From the cell containing the given text, extract its center point as [X, Y] coordinate. 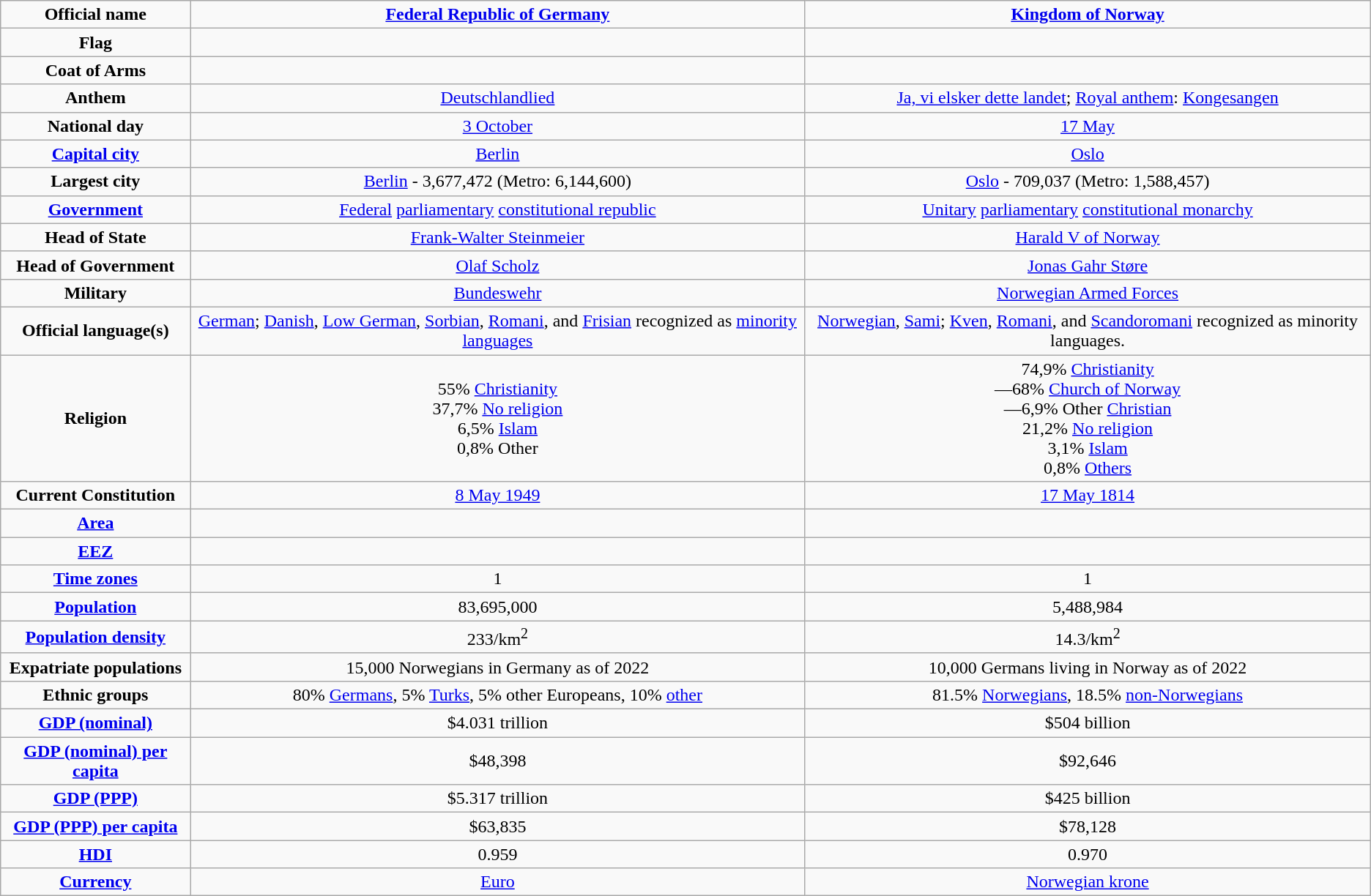
$48,398 [498, 761]
Jonas Gahr Støre [1088, 265]
80% Germans, 5% Turks, 5% other Europeans, 10% other [498, 695]
$63,835 [498, 826]
Berlin - 3,677,472 (Metro: 6,144,600) [498, 182]
$92,646 [1088, 761]
Population density [95, 637]
Federal parliamentary constitutional republic [498, 209]
German; Danish, Low German, Sorbian, Romani, and Frisian recognized as minority languages [498, 331]
Religion [95, 417]
Capital city [95, 154]
Deutschlandlied [498, 98]
Norwegian Armed Forces [1088, 293]
Ethnic groups [95, 695]
Bundeswehr [498, 293]
15,000 Norwegians in Germany as of 2022 [498, 667]
81.5% Norwegians, 18.5% non-Norwegians [1088, 695]
$425 billion [1088, 799]
Official language(s) [95, 331]
Norwegian, Sami; Kven, Romani, and Scandoromani recognized as minority languages. [1088, 331]
National day [95, 126]
Unitary parliamentary constitutional monarchy [1088, 209]
Federal Republic of Germany [498, 15]
14.3/km2 [1088, 637]
GDP (nominal) per capita [95, 761]
Harald V of Norway [1088, 237]
10,000 Germans living in Norway as of 2022 [1088, 667]
GDP (nominal) [95, 723]
Government [95, 209]
17 May [1088, 126]
83,695,000 [498, 607]
8 May 1949 [498, 496]
Population [95, 607]
Oslo - 709,037 (Metro: 1,588,457) [1088, 182]
Expatriate populations [95, 667]
Time zones [95, 579]
Coat of Arms [95, 70]
$504 billion [1088, 723]
55% Christianity37,7% No religion6,5% Islam0,8% Other [498, 417]
Norwegian krone [1088, 882]
74,9% Christianity—68% Church of Norway—6,9% Other Christian21,2% No religion3,1% Islam0,8% Others [1088, 417]
Military [95, 293]
Currency [95, 882]
Anthem [95, 98]
5,488,984 [1088, 607]
Frank-Walter Steinmeier [498, 237]
Kingdom of Norway [1088, 15]
Area [95, 523]
$4.031 trillion [498, 723]
GDP (PPP) per capita [95, 826]
Current Constitution [95, 496]
Flag [95, 42]
Official name [95, 15]
$78,128 [1088, 826]
233/km2 [498, 637]
Berlin [498, 154]
Euro [498, 882]
3 October [498, 126]
0.970 [1088, 854]
Head of State [95, 237]
17 May 1814 [1088, 496]
EEZ [95, 551]
GDP (PPP) [95, 799]
Olaf Scholz [498, 265]
Oslo [1088, 154]
HDI [95, 854]
Largest city [95, 182]
Head of Government [95, 265]
0.959 [498, 854]
Ja, vi elsker dette landet; Royal anthem: Kongesangen [1088, 98]
$5.317 trillion [498, 799]
